Locate the cell with the specified text and output its (x, y) center coordinate. 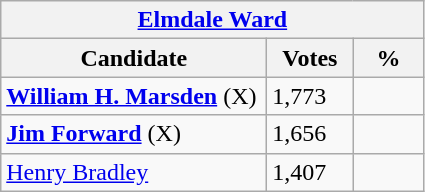
Votes (310, 58)
1,773 (310, 96)
1,407 (310, 172)
William H. Marsden (X) (134, 96)
% (388, 58)
Jim Forward (X) (134, 134)
Elmdale Ward (212, 20)
Henry Bradley (134, 172)
Candidate (134, 58)
1,656 (310, 134)
